Locate the cell with the specified text and output its (x, y) center coordinate. 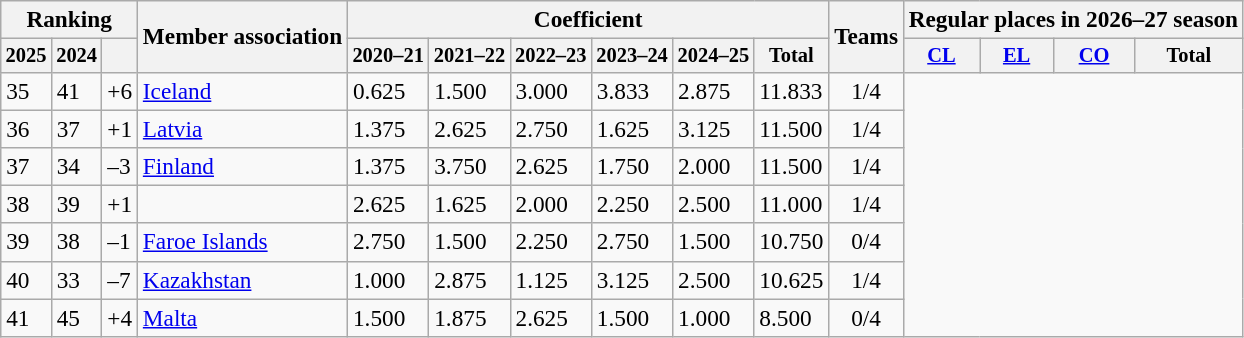
CL (941, 55)
Coefficient (588, 19)
2022–23 (550, 55)
10.750 (792, 242)
Teams (866, 36)
CO (1094, 55)
1.125 (550, 280)
2024–25 (714, 55)
Finland (242, 166)
Latvia (242, 128)
Kazakhstan (242, 280)
–1 (120, 242)
1.750 (632, 166)
10.625 (792, 280)
33 (76, 280)
Member association (242, 36)
2020–21 (388, 55)
3.000 (550, 91)
2023–24 (632, 55)
Ranking (70, 19)
11.833 (792, 91)
–7 (120, 280)
2021–22 (470, 55)
2025 (26, 55)
0.625 (388, 91)
36 (26, 128)
Faroe Islands (242, 242)
8.500 (792, 317)
40 (26, 280)
+4 (120, 317)
EL (1017, 55)
3.833 (632, 91)
–3 (120, 166)
45 (76, 317)
Iceland (242, 91)
35 (26, 91)
Regular places in 2026–27 season (1073, 19)
34 (76, 166)
3.750 (470, 166)
+6 (120, 91)
2024 (76, 55)
11.000 (792, 204)
Malta (242, 317)
1.875 (470, 317)
